Identify which cell holds the provided text, then report its [X, Y] central coordinate. 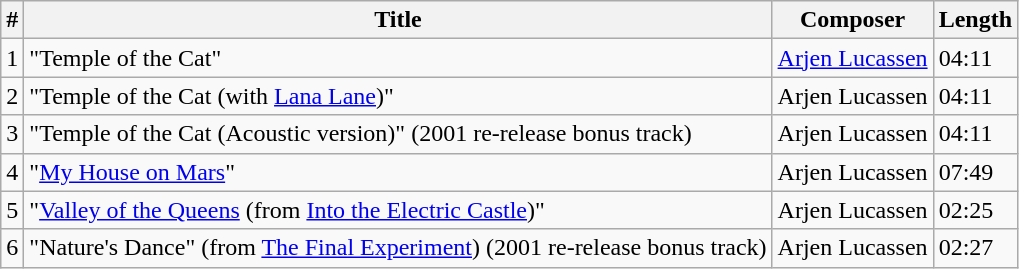
3 [12, 134]
2 [12, 96]
"Temple of the Cat (Acoustic version)" (2001 re-release bonus track) [398, 134]
4 [12, 172]
1 [12, 58]
Title [398, 20]
"Nature's Dance" (from The Final Experiment) (2001 re-release bonus track) [398, 248]
02:25 [975, 210]
"Valley of the Queens (from Into the Electric Castle)" [398, 210]
Composer [852, 20]
"Temple of the Cat (with Lana Lane)" [398, 96]
07:49 [975, 172]
# [12, 20]
6 [12, 248]
5 [12, 210]
"Temple of the Cat" [398, 58]
02:27 [975, 248]
Length [975, 20]
"My House on Mars" [398, 172]
